Pinpoint the cell where the given text exists, returning its (x, y) midpoint coordinate. 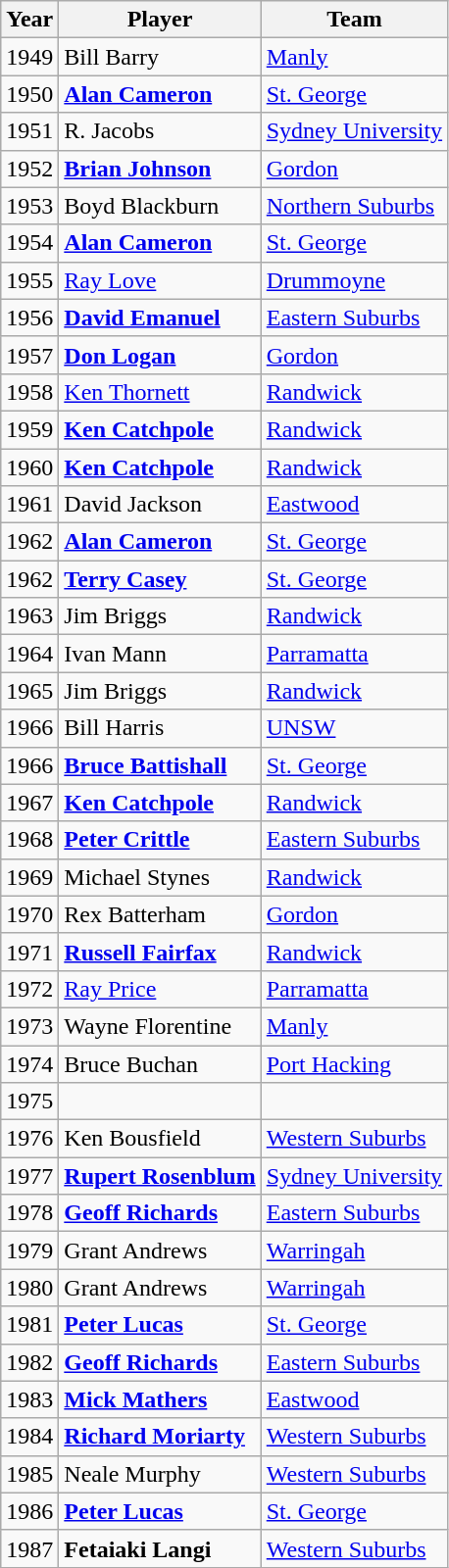
1960 (29, 467)
1968 (29, 840)
Terry Casey (160, 579)
1951 (29, 131)
1967 (29, 803)
Ken Thornett (160, 392)
David Jackson (160, 505)
Team (354, 20)
Peter Crittle (160, 840)
1961 (29, 505)
1956 (29, 318)
1979 (29, 1250)
1965 (29, 691)
UNSW (354, 728)
1984 (29, 1437)
1958 (29, 392)
1972 (29, 989)
Bill Barry (160, 57)
1964 (29, 654)
Ray Price (160, 989)
1976 (29, 1139)
1955 (29, 280)
1982 (29, 1362)
1974 (29, 1063)
Northern Suburbs (354, 206)
1954 (29, 243)
Rex Batterham (160, 914)
1983 (29, 1399)
1981 (29, 1325)
Neale Murphy (160, 1474)
1950 (29, 94)
Brian Johnson (160, 169)
1949 (29, 57)
Year (29, 20)
1953 (29, 206)
Boyd Blackburn (160, 206)
1975 (29, 1102)
1980 (29, 1288)
1977 (29, 1176)
1973 (29, 1026)
Mick Mathers (160, 1399)
1959 (29, 429)
Ken Bousfield (160, 1139)
1978 (29, 1213)
R. Jacobs (160, 131)
1987 (29, 1548)
Wayne Florentine (160, 1026)
Bruce Battishall (160, 765)
Drummoyne (354, 280)
Don Logan (160, 355)
Ray Love (160, 280)
Port Hacking (354, 1063)
Ivan Mann (160, 654)
1971 (29, 952)
Bill Harris (160, 728)
Bruce Buchan (160, 1063)
1963 (29, 616)
1957 (29, 355)
1970 (29, 914)
Richard Moriarty (160, 1437)
1969 (29, 877)
David Emanuel (160, 318)
Rupert Rosenblum (160, 1176)
Fetaiaki Langi (160, 1548)
1952 (29, 169)
1985 (29, 1474)
Michael Stynes (160, 877)
Russell Fairfax (160, 952)
Player (160, 20)
1986 (29, 1511)
